Identify which cell holds the provided text, then report its (X, Y) central coordinate. 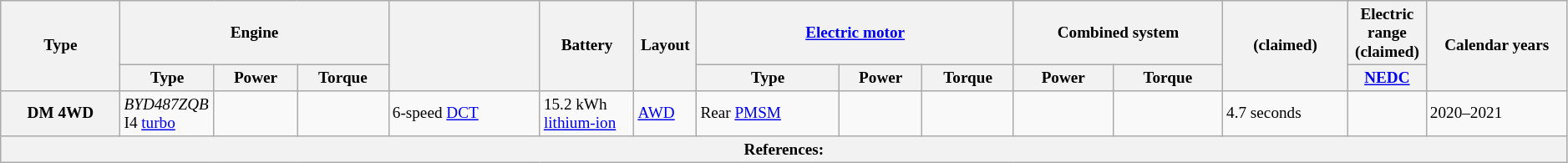
DM 4WD (60, 114)
AWD (665, 114)
2020–2021 (1497, 114)
References: (784, 150)
Layout (665, 46)
(claimed) (1286, 46)
Calendar years (1497, 46)
15.2 kWh lithium-ion (586, 114)
Rear PMSM (769, 114)
Combined system (1118, 33)
Engine (254, 33)
NEDC (1388, 78)
4.7 seconds (1286, 114)
Electric range (claimed) (1388, 33)
Battery (586, 46)
6-speed DCT (464, 114)
BYD487ZQB I4 turbo (167, 114)
Electric motor (855, 33)
